Provide the (X, Y) coordinate of the cell's center where the given text is located.  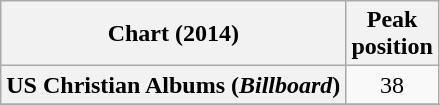
US Christian Albums (Billboard) (174, 85)
38 (392, 85)
Chart (2014) (174, 34)
Peakposition (392, 34)
